Determine the [x, y] coordinate at the center of the cell enclosing the given text.  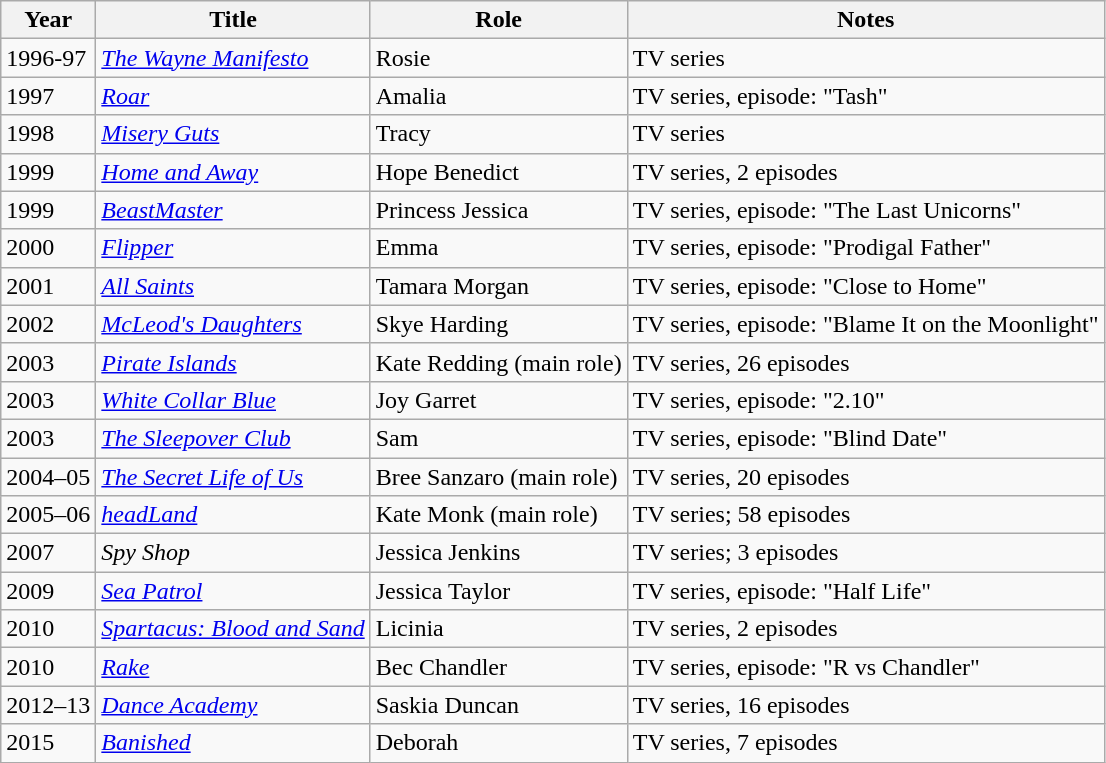
2001 [48, 286]
TV series, episode: "Blame It on the Moonlight" [866, 324]
Sam [498, 438]
Sea Patrol [233, 591]
McLeod's Daughters [233, 324]
Misery Guts [233, 134]
2007 [48, 553]
Rake [233, 667]
Deborah [498, 743]
2005–06 [48, 515]
BeastMaster [233, 210]
Spy Shop [233, 553]
Role [498, 20]
2000 [48, 248]
TV series, episode: "The Last Unicorns" [866, 210]
Title [233, 20]
Tracy [498, 134]
TV series, episode: "Prodigal Father" [866, 248]
TV series; 3 episodes [866, 553]
1996-97 [48, 58]
TV series, episode: "Close to Home" [866, 286]
2002 [48, 324]
Pirate Islands [233, 362]
Bree Sanzaro (main role) [498, 477]
Princess Jessica [498, 210]
TV series, 7 episodes [866, 743]
Emma [498, 248]
TV series, 20 episodes [866, 477]
Rosie [498, 58]
TV series, episode: "2.10" [866, 400]
Roar [233, 96]
TV series, episode: "R vs Chandler" [866, 667]
Kate Monk (main role) [498, 515]
TV series, episode: "Blind Date" [866, 438]
Dance Academy [233, 705]
TV series, 26 episodes [866, 362]
Amalia [498, 96]
Banished [233, 743]
1998 [48, 134]
TV series, episode: "Half Life" [866, 591]
White Collar Blue [233, 400]
The Secret Life of Us [233, 477]
Skye Harding [498, 324]
Home and Away [233, 172]
Kate Redding (main role) [498, 362]
Hope Benedict [498, 172]
2012–13 [48, 705]
Year [48, 20]
Saskia Duncan [498, 705]
Tamara Morgan [498, 286]
2004–05 [48, 477]
Flipper [233, 248]
1997 [48, 96]
All Saints [233, 286]
TV series, 16 episodes [866, 705]
Jessica Jenkins [498, 553]
TV series; 58 episodes [866, 515]
Spartacus: Blood and Sand [233, 629]
Jessica Taylor [498, 591]
Licinia [498, 629]
2009 [48, 591]
The Sleepover Club [233, 438]
The Wayne Manifesto [233, 58]
TV series, episode: "Tash" [866, 96]
headLand [233, 515]
Bec Chandler [498, 667]
Joy Garret [498, 400]
2015 [48, 743]
Notes [866, 20]
